Provide the (X, Y) coordinate of the cell's center where the given text is located.  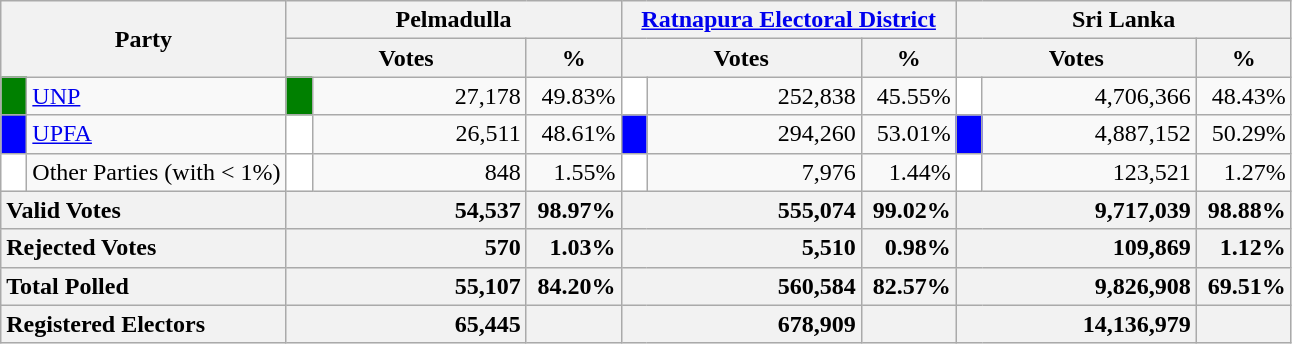
65,445 (406, 324)
0.98% (908, 248)
294,260 (754, 134)
14,136,979 (1076, 324)
570 (406, 248)
84.20% (574, 286)
UPFA (156, 134)
9,826,908 (1076, 286)
5,510 (741, 248)
123,521 (1089, 172)
26,511 (419, 134)
Valid Votes (144, 210)
69.51% (1244, 286)
848 (419, 172)
252,838 (754, 96)
Total Polled (144, 286)
4,706,366 (1089, 96)
9,717,039 (1076, 210)
Ratnapura Electoral District (788, 20)
48.61% (574, 134)
1.44% (908, 172)
27,178 (419, 96)
Other Parties (with < 1%) (156, 172)
50.29% (1244, 134)
1.55% (574, 172)
49.83% (574, 96)
45.55% (908, 96)
4,887,152 (1089, 134)
Pelmadulla (454, 20)
55,107 (406, 286)
1.27% (1244, 172)
53.01% (908, 134)
Registered Electors (144, 324)
560,584 (741, 286)
48.43% (1244, 96)
Party (144, 39)
98.97% (574, 210)
54,537 (406, 210)
555,074 (741, 210)
109,869 (1076, 248)
Rejected Votes (144, 248)
Sri Lanka (1124, 20)
1.03% (574, 248)
UNP (156, 96)
7,976 (754, 172)
99.02% (908, 210)
82.57% (908, 286)
98.88% (1244, 210)
678,909 (741, 324)
1.12% (1244, 248)
